Find where the given text appears and provide that cell's center as (X, Y) coordinate. 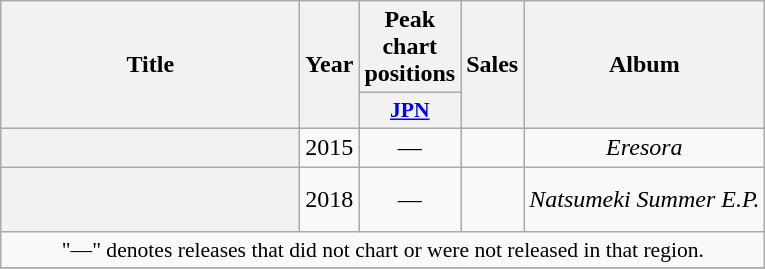
2018 (330, 198)
2015 (330, 147)
Eresora (644, 147)
"—" denotes releases that did not chart or were not released in that region. (383, 250)
Year (330, 65)
Peak chart positions (410, 47)
Sales (492, 65)
Album (644, 65)
JPN (410, 111)
Natsumeki Summer E.P. (644, 198)
Title (150, 65)
